Locate the cell with the specified text and output its [x, y] center coordinate. 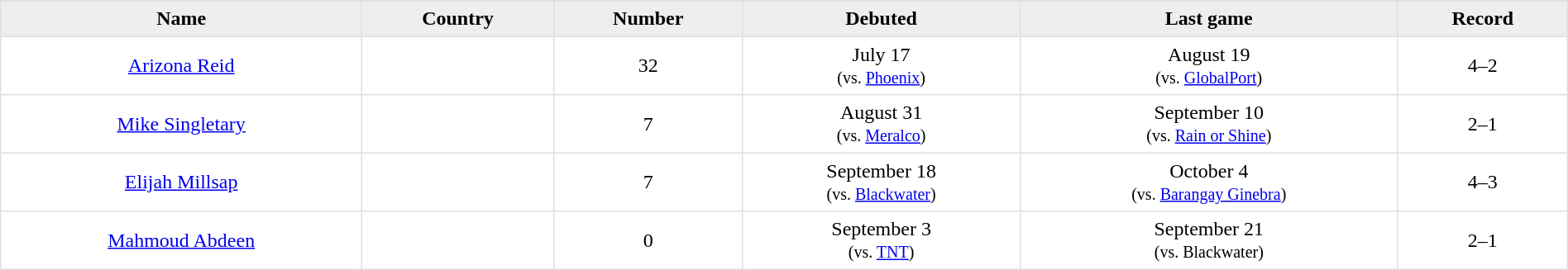
August 19(vs. GlobalPort) [1209, 65]
Last game [1209, 19]
July 17(vs. Phoenix) [882, 65]
September 21(vs. Blackwater) [1209, 240]
4–2 [1482, 65]
Mahmoud Abdeen [182, 240]
August 31(vs. Meralco) [882, 124]
Arizona Reid [182, 65]
Elijah Millsap [182, 182]
Country [458, 19]
Name [182, 19]
Mike Singletary [182, 124]
October 4(vs. Barangay Ginebra) [1209, 182]
September 10(vs. Rain or Shine) [1209, 124]
September 3(vs. TNT) [882, 240]
32 [648, 65]
0 [648, 240]
Record [1482, 19]
Debuted [882, 19]
4–3 [1482, 182]
September 18(vs. Blackwater) [882, 182]
Number [648, 19]
